For the text-containing cell, return its midpoint in [x, y] coordinate format. 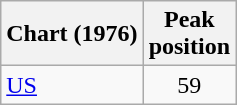
Peakposition [189, 34]
59 [189, 85]
US [72, 85]
Chart (1976) [72, 34]
